Identify which cell holds the provided text, then report its [x, y] central coordinate. 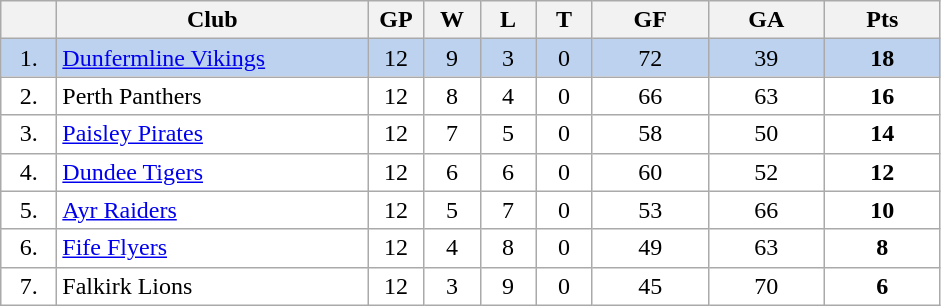
Pts [882, 20]
Falkirk Lions [212, 286]
Fife Flyers [212, 248]
Dunfermline Vikings [212, 58]
16 [882, 96]
53 [650, 210]
6. [29, 248]
50 [766, 134]
4. [29, 172]
18 [882, 58]
Ayr Raiders [212, 210]
W [452, 20]
1. [29, 58]
10 [882, 210]
70 [766, 286]
39 [766, 58]
T [564, 20]
3. [29, 134]
Paisley Pirates [212, 134]
58 [650, 134]
7. [29, 286]
2. [29, 96]
52 [766, 172]
Club [212, 20]
60 [650, 172]
Dundee Tigers [212, 172]
72 [650, 58]
45 [650, 286]
L [508, 20]
GA [766, 20]
49 [650, 248]
Perth Panthers [212, 96]
5. [29, 210]
GP [396, 20]
GF [650, 20]
14 [882, 134]
